Locate the cell with the specified text and output its (X, Y) center coordinate. 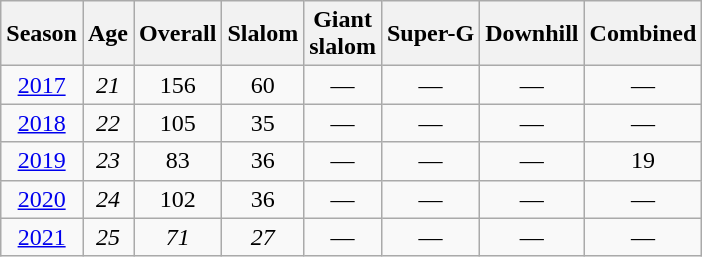
Overall (178, 34)
2020 (42, 199)
24 (108, 199)
22 (108, 123)
Giantslalom (343, 34)
71 (178, 237)
Combined (643, 34)
2019 (42, 161)
Age (108, 34)
2021 (42, 237)
2017 (42, 85)
2018 (42, 123)
35 (263, 123)
105 (178, 123)
Super-G (430, 34)
156 (178, 85)
102 (178, 199)
60 (263, 85)
21 (108, 85)
Slalom (263, 34)
25 (108, 237)
19 (643, 161)
Downhill (532, 34)
27 (263, 237)
Season (42, 34)
83 (178, 161)
23 (108, 161)
